Search for the cell housing the specified text and yield its (x, y) center coordinate. 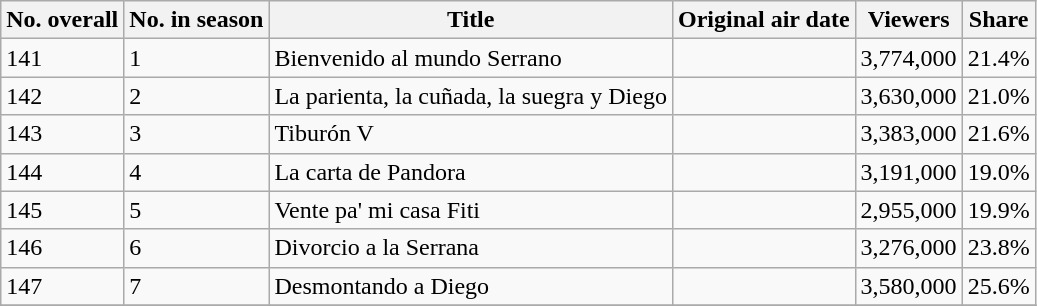
2 (196, 96)
Vente pa' mi casa Fiti (471, 210)
Share (998, 20)
6 (196, 248)
3,774,000 (908, 58)
145 (62, 210)
3,383,000 (908, 134)
19.0% (998, 172)
3,191,000 (908, 172)
Original air date (764, 20)
La parienta, la cuñada, la suegra y Diego (471, 96)
5 (196, 210)
146 (62, 248)
3,630,000 (908, 96)
Viewers (908, 20)
7 (196, 286)
143 (62, 134)
2,955,000 (908, 210)
3,580,000 (908, 286)
144 (62, 172)
Bienvenido al mundo Serrano (471, 58)
Tiburón V (471, 134)
No. in season (196, 20)
Divorcio a la Serrana (471, 248)
21.4% (998, 58)
La carta de Pandora (471, 172)
Desmontando a Diego (471, 286)
No. overall (62, 20)
3 (196, 134)
21.0% (998, 96)
142 (62, 96)
4 (196, 172)
25.6% (998, 286)
21.6% (998, 134)
147 (62, 286)
23.8% (998, 248)
Title (471, 20)
19.9% (998, 210)
141 (62, 58)
3,276,000 (908, 248)
1 (196, 58)
